From the cell containing the given text, extract its center point as (X, Y) coordinate. 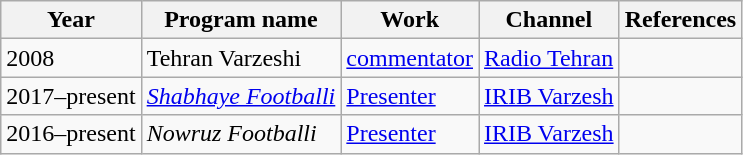
Year (71, 20)
2017–present (71, 96)
Channel (550, 20)
Radio Tehran (550, 58)
2008 (71, 58)
Nowruz Footballi (241, 134)
2016–present (71, 134)
Program name (241, 20)
Shabhaye Footballi (241, 96)
commentator (410, 58)
Work (410, 20)
Tehran Varzeshi (241, 58)
References (680, 20)
